Pinpoint the cell where the given text exists, returning its (x, y) midpoint coordinate. 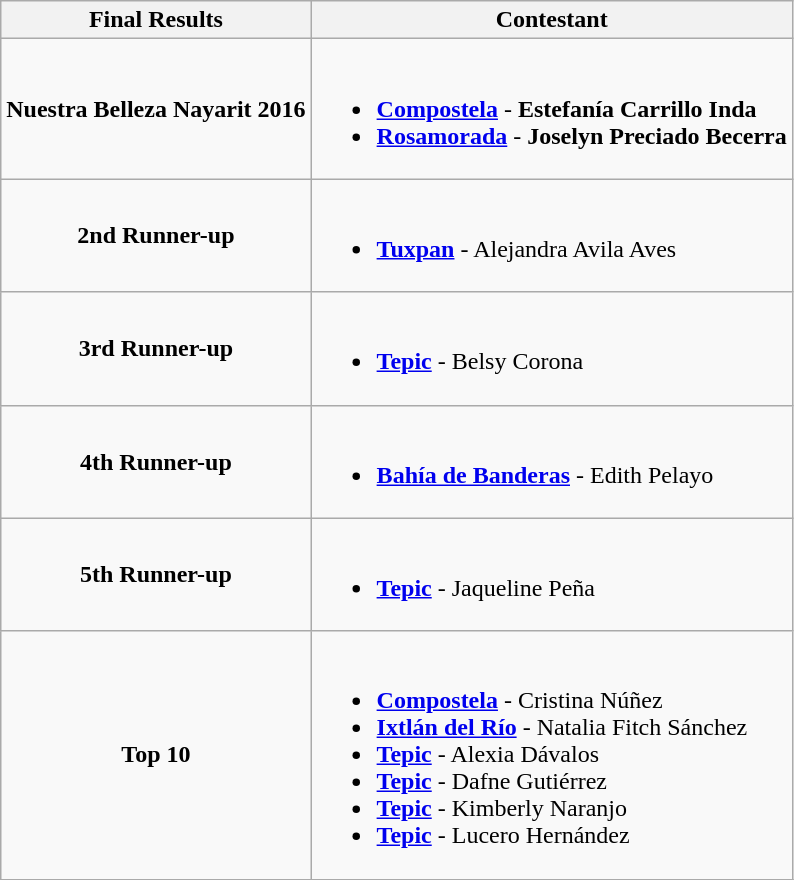
Final Results (156, 20)
Top 10 (156, 755)
Compostela - Estefanía Carrillo Inda Rosamorada - Joselyn Preciado Becerra (552, 109)
Tuxpan - Alejandra Avila Aves (552, 236)
Contestant (552, 20)
4th Runner-up (156, 462)
Bahía de Banderas - Edith Pelayo (552, 462)
3rd Runner-up (156, 348)
Tepic - Belsy Corona (552, 348)
5th Runner-up (156, 574)
2nd Runner-up (156, 236)
Tepic - Jaqueline Peña (552, 574)
Nuestra Belleza Nayarit 2016 (156, 109)
